Pinpoint the cell where the given text exists, returning its [x, y] midpoint coordinate. 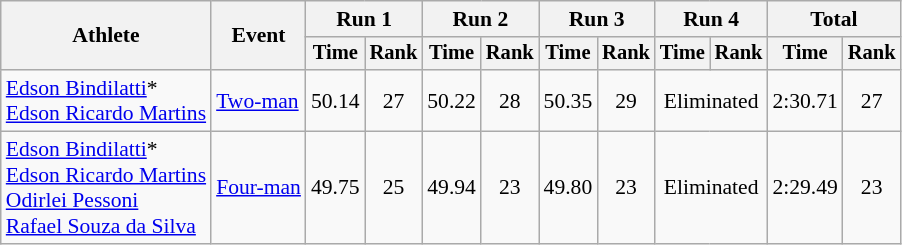
2:29.49 [804, 188]
Run 3 [597, 19]
Four-man [258, 188]
25 [394, 188]
Total [834, 19]
Edson Bindilatti*Edson Ricardo MartinsOdirlei PessoniRafael Souza da Silva [106, 188]
50.22 [452, 100]
Event [258, 36]
49.94 [452, 188]
50.35 [568, 100]
Run 4 [711, 19]
29 [626, 100]
Edson Bindilatti*Edson Ricardo Martins [106, 100]
Run 2 [480, 19]
Athlete [106, 36]
49.75 [336, 188]
Run 1 [364, 19]
50.14 [336, 100]
2:30.71 [804, 100]
Two-man [258, 100]
49.80 [568, 188]
28 [510, 100]
